Return [X, Y] of the center of cell containing provided text 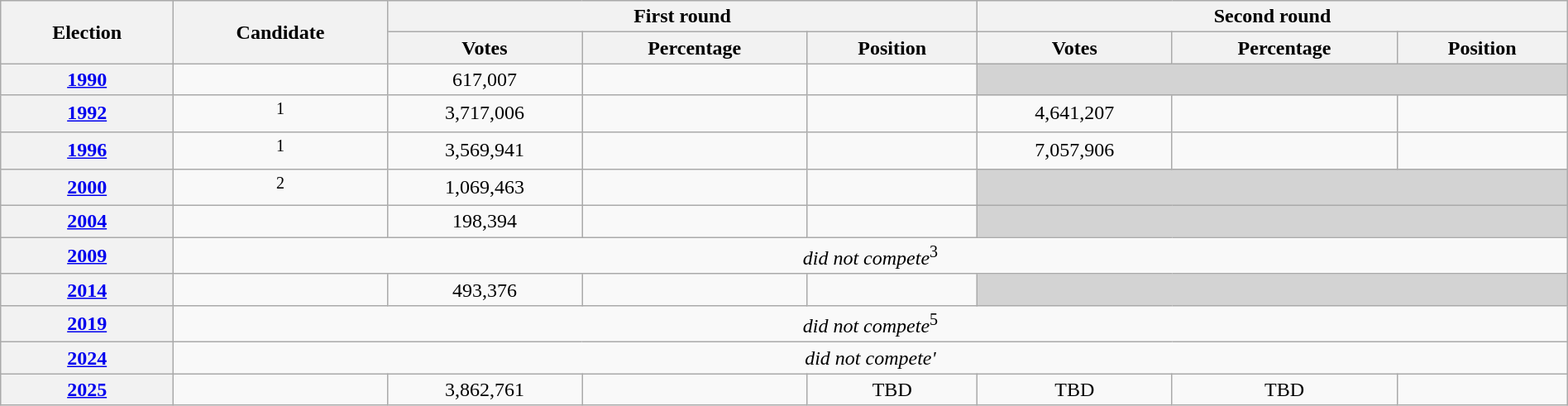
1996 [88, 150]
Second round [1273, 17]
2009 [88, 256]
7,057,906 [1075, 150]
3,862,761 [485, 389]
2004 [88, 222]
1992 [88, 114]
1,069,463 [485, 187]
2019 [88, 324]
4,641,207 [1075, 114]
did not compete5 [871, 324]
2025 [88, 389]
493,376 [485, 289]
Election [88, 32]
2 [281, 187]
2024 [88, 358]
did not compete3 [871, 256]
1990 [88, 79]
3,717,006 [485, 114]
did not compete' [871, 358]
2014 [88, 289]
First round [681, 17]
617,007 [485, 79]
3,569,941 [485, 150]
198,394 [485, 222]
2000 [88, 187]
Candidate [281, 32]
